Scan for the cell matching the given text and deliver its [x, y] coordinate at center. 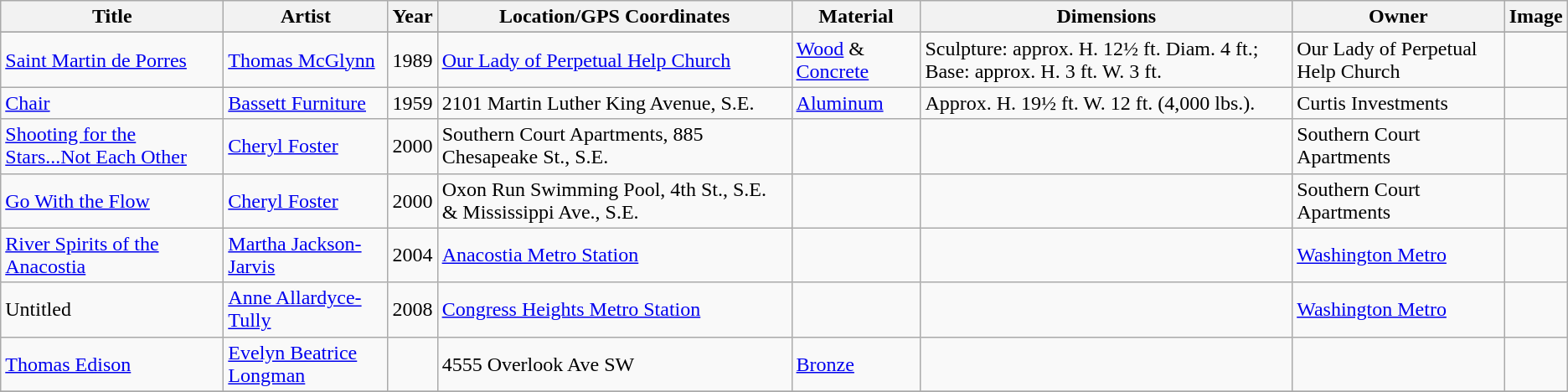
Thomas McGlynn [306, 60]
2101 Martin Luther King Avenue, S.E. [615, 103]
1989 [412, 60]
Chair [112, 103]
Martha Jackson-Jarvis [306, 255]
Congress Heights Metro Station [615, 310]
Anacostia Metro Station [615, 255]
Shooting for the Stars...Not Each Other [112, 146]
2008 [412, 310]
Wood & Concrete [856, 60]
Material [856, 17]
Image [1536, 17]
2004 [412, 255]
Year [412, 17]
Sculpture: approx. H. 12½ ft. Diam. 4 ft.; Base: approx. H. 3 ft. W. 3 ft. [1106, 60]
Untitled [112, 310]
Bronze [856, 364]
Artist [306, 17]
Thomas Edison [112, 364]
Anne Allardyce-Tully [306, 310]
River Spirits of the Anacostia [112, 255]
Aluminum [856, 103]
1959 [412, 103]
Owner [1399, 17]
Go With the Flow [112, 201]
Approx. H. 19½ ft. W. 12 ft. (4,000 lbs.). [1106, 103]
Bassett Furniture [306, 103]
Southern Court Apartments, 885 Chesapeake St., S.E. [615, 146]
Location/GPS Coordinates [615, 17]
Title [112, 17]
Dimensions [1106, 17]
Saint Martin de Porres [112, 60]
4555 Overlook Ave SW [615, 364]
Evelyn Beatrice Longman [306, 364]
Oxon Run Swimming Pool, 4th St., S.E. & Mississippi Ave., S.E. [615, 201]
Curtis Investments [1399, 103]
